Return the [X, Y] coordinate for the center point of the cell that contains the specified text.  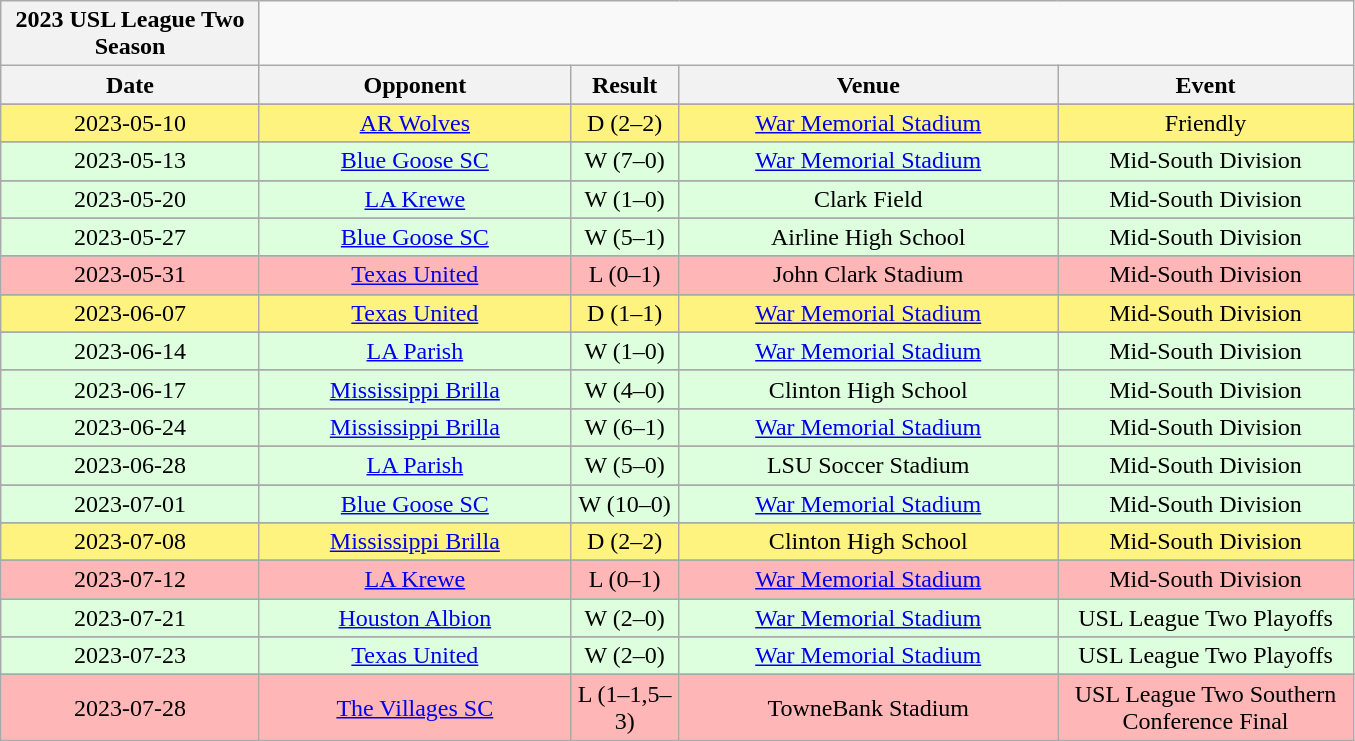
2023-05-20 [130, 199]
Airline High School [868, 237]
2023-07-01 [130, 503]
USL League Two Southern Conference Final [1206, 708]
2023-06-24 [130, 427]
2023-06-07 [130, 313]
Clark Field [868, 199]
Event [1206, 85]
2023-07-08 [130, 542]
2023-05-10 [130, 123]
2023-05-27 [130, 237]
Opponent [414, 85]
2023 USL League Two Season [130, 34]
2023-06-14 [130, 351]
Date [130, 85]
W (5–1) [624, 237]
Result [624, 85]
2023-07-28 [130, 708]
W (4–0) [624, 389]
2023-07-21 [130, 618]
The Villages SC [414, 708]
W (10–0) [624, 503]
Houston Albion [414, 618]
AR Wolves [414, 123]
2023-07-23 [130, 656]
2023-06-28 [130, 465]
L (1–1,5–3) [624, 708]
TowneBank Stadium [868, 708]
W (7–0) [624, 161]
2023-06-17 [130, 389]
2023-07-12 [130, 580]
2023-05-31 [130, 275]
D (1–1) [624, 313]
W (5–0) [624, 465]
John Clark Stadium [868, 275]
W (6–1) [624, 427]
LSU Soccer Stadium [868, 465]
2023-05-13 [130, 161]
Venue [868, 85]
Friendly [1206, 123]
